Locate the cell with the specified text and output its [X, Y] center coordinate. 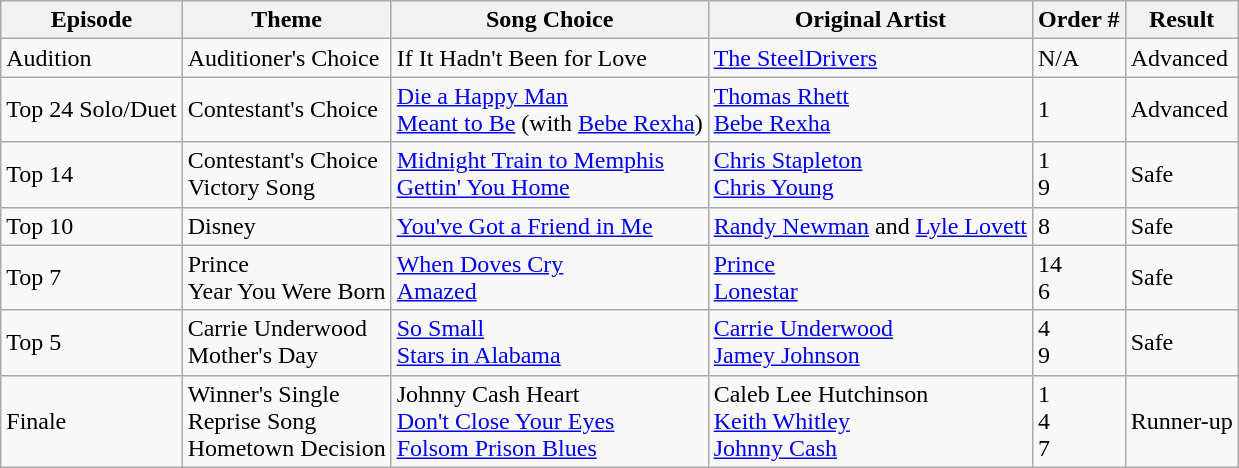
146 [1078, 278]
Contestant's Choice [286, 110]
Die a Happy ManMeant to Be (with Bebe Rexha) [550, 110]
Runner-up [1182, 421]
Top 7 [92, 278]
147 [1078, 421]
Caleb Lee HutchinsonKeith WhitleyJohnny Cash [870, 421]
Order # [1078, 20]
If It Hadn't Been for Love [550, 58]
19 [1078, 174]
Thomas RhettBebe Rexha [870, 110]
Carrie UnderwoodMother's Day [286, 342]
Top 14 [92, 174]
Midnight Train to MemphisGettin' You Home [550, 174]
49 [1078, 342]
Top 24 Solo/Duet [92, 110]
Result [1182, 20]
Johnny Cash HeartDon't Close Your EyesFolsom Prison Blues [550, 421]
Original Artist [870, 20]
You've Got a Friend in Me [550, 226]
Winner's SingleReprise SongHometown Decision [286, 421]
Disney [286, 226]
Audition [92, 58]
8 [1078, 226]
Contestant's ChoiceVictory Song [286, 174]
Auditioner's Choice [286, 58]
PrinceYear You Were Born [286, 278]
1 [1078, 110]
Top 10 [92, 226]
Chris StapletonChris Young [870, 174]
Randy Newman and Lyle Lovett [870, 226]
Top 5 [92, 342]
When Doves CryAmazed [550, 278]
PrinceLonestar [870, 278]
So SmallStars in Alabama [550, 342]
The SteelDrivers [870, 58]
N/A [1078, 58]
Finale [92, 421]
Carrie UnderwoodJamey Johnson [870, 342]
Song Choice [550, 20]
Episode [92, 20]
Theme [286, 20]
